Extract the (X, Y) coordinate from the center of the cell holding the provided text.  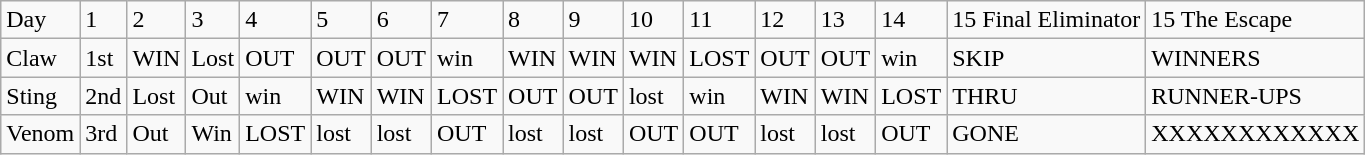
14 (912, 20)
8 (533, 20)
2nd (104, 96)
15 Final Eliminator (1046, 20)
4 (276, 20)
5 (341, 20)
13 (845, 20)
12 (785, 20)
Venom (40, 134)
THRU (1046, 96)
3rd (104, 134)
Sting (40, 96)
Claw (40, 58)
Win (213, 134)
XXXXXXXXXXXX (1256, 134)
6 (401, 20)
1st (104, 58)
WINNERS (1256, 58)
SKIP (1046, 58)
7 (468, 20)
Day (40, 20)
3 (213, 20)
RUNNER-UPS (1256, 96)
9 (593, 20)
15 The Escape (1256, 20)
2 (156, 20)
1 (104, 20)
11 (720, 20)
10 (653, 20)
GONE (1046, 134)
